Scan for the cell matching the given text and deliver its [x, y] coordinate at center. 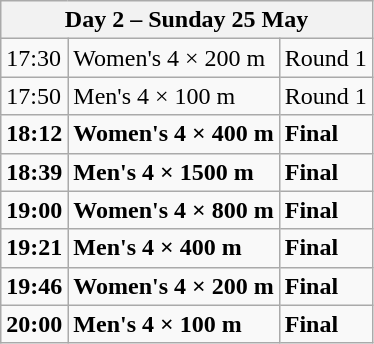
19:21 [34, 248]
19:00 [34, 210]
Women's 4 × 800 m [174, 210]
17:50 [34, 96]
Day 2 – Sunday 25 May [187, 20]
Men's 4 × 400 m [174, 248]
18:39 [34, 172]
18:12 [34, 134]
19:46 [34, 286]
20:00 [34, 324]
17:30 [34, 58]
Men's 4 × 1500 m [174, 172]
Women's 4 × 400 m [174, 134]
